Detect which cell encompasses the target text, then output its [X, Y] center coordinate. 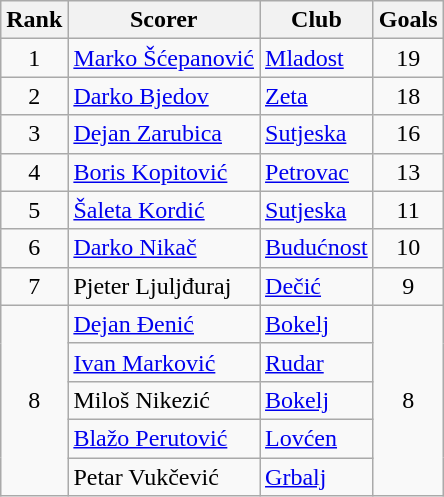
19 [408, 58]
7 [34, 286]
Goals [408, 20]
Blažo Perutović [164, 438]
Petar Vukčević [164, 477]
Šaleta Kordić [164, 210]
Petrovac [317, 172]
Mladost [317, 58]
5 [34, 210]
Dejan Đenić [164, 324]
Dečić [317, 286]
Marko Šćepanović [164, 58]
6 [34, 248]
Rudar [317, 362]
Grbalj [317, 477]
11 [408, 210]
Pjeter Ljuljđuraj [164, 286]
Darko Nikač [164, 248]
Rank [34, 20]
18 [408, 96]
4 [34, 172]
9 [408, 286]
3 [34, 134]
Darko Bjedov [164, 96]
Budućnost [317, 248]
2 [34, 96]
Dejan Zarubica [164, 134]
Lovćen [317, 438]
Ivan Marković [164, 362]
Boris Kopitović [164, 172]
16 [408, 134]
Scorer [164, 20]
13 [408, 172]
Zeta [317, 96]
Club [317, 20]
1 [34, 58]
10 [408, 248]
Miloš Nikezić [164, 400]
